Detect which cell encompasses the target text, then output its [x, y] center coordinate. 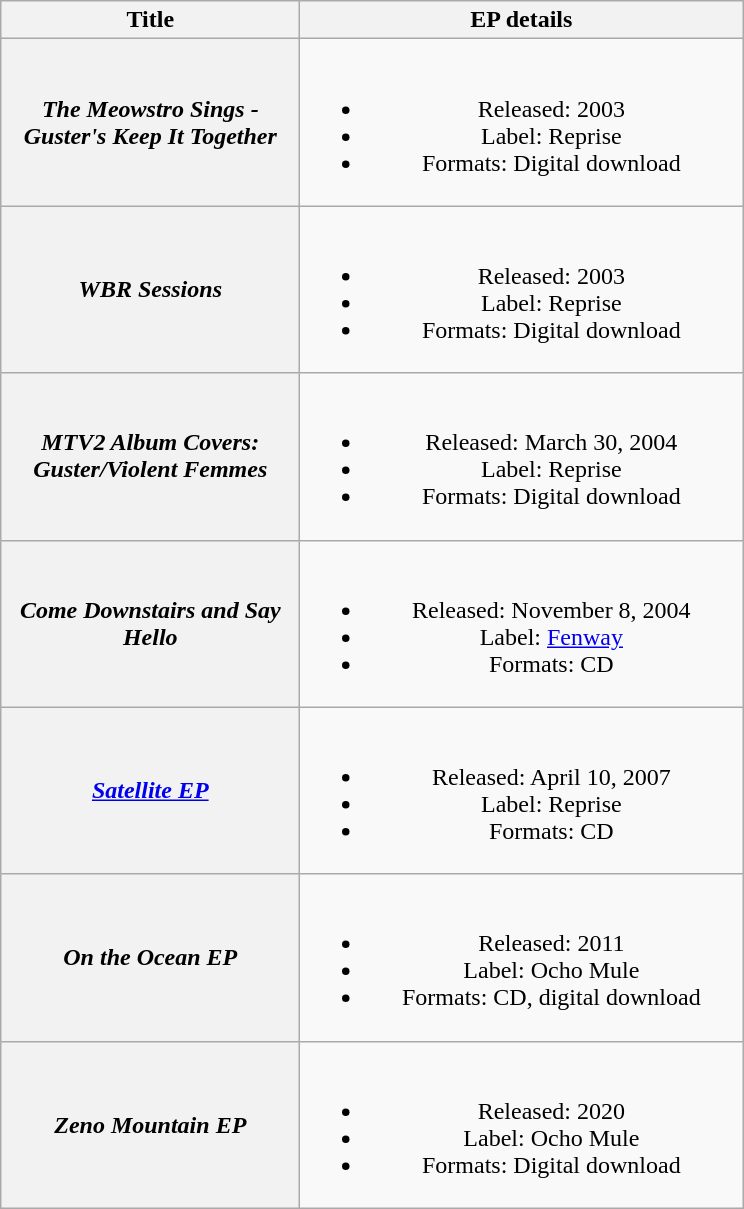
EP details [522, 20]
Title [150, 20]
WBR Sessions [150, 290]
On the Ocean EP [150, 958]
Zeno Mountain EP [150, 1124]
Satellite EP [150, 790]
Released: 2011Label: Ocho MuleFormats: CD, digital download [522, 958]
Released: April 10, 2007Label: RepriseFormats: CD [522, 790]
Released: 2020Label: Ocho MuleFormats: Digital download [522, 1124]
The Meowstro Sings - Guster's Keep It Together [150, 122]
MTV2 Album Covers: Guster/Violent Femmes [150, 456]
Released: March 30, 2004Label: RepriseFormats: Digital download [522, 456]
Released: November 8, 2004Label: FenwayFormats: CD [522, 624]
Come Downstairs and Say Hello [150, 624]
